Detect which cell encompasses the target text, then output its [x, y] center coordinate. 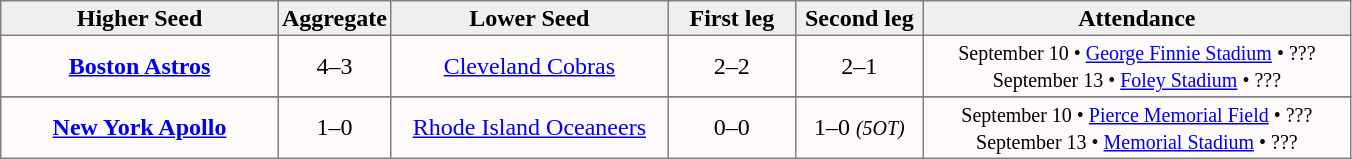
Attendance [1137, 18]
1–0 [334, 128]
Aggregate [334, 18]
Rhode Island Oceaneers [530, 128]
Higher Seed [140, 18]
New York Apollo [140, 128]
2–1 [860, 66]
Second leg [860, 18]
4–3 [334, 66]
September 10 • George Finnie Stadium • ???September 13 • Foley Stadium • ??? [1137, 66]
Boston Astros [140, 66]
0–0 [732, 128]
1–0 (5OT) [860, 128]
Lower Seed [530, 18]
First leg [732, 18]
2–2 [732, 66]
Cleveland Cobras [530, 66]
September 10 • Pierce Memorial Field • ???September 13 • Memorial Stadium • ??? [1137, 128]
